Detect which cell encompasses the target text, then output its (X, Y) center coordinate. 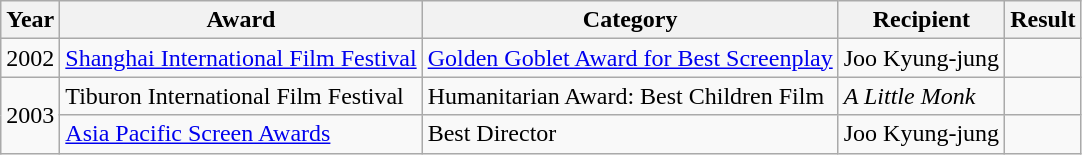
A Little Monk (921, 96)
Year (30, 20)
Award (241, 20)
Golden Goblet Award for Best Screenplay (630, 58)
Recipient (921, 20)
Best Director (630, 134)
Humanitarian Award: Best Children Film (630, 96)
2003 (30, 115)
Tiburon International Film Festival (241, 96)
Asia Pacific Screen Awards (241, 134)
Shanghai International Film Festival (241, 58)
Category (630, 20)
Result (1043, 20)
2002 (30, 58)
